Output the [x, y] coordinate of the center of the cell containing the given text.  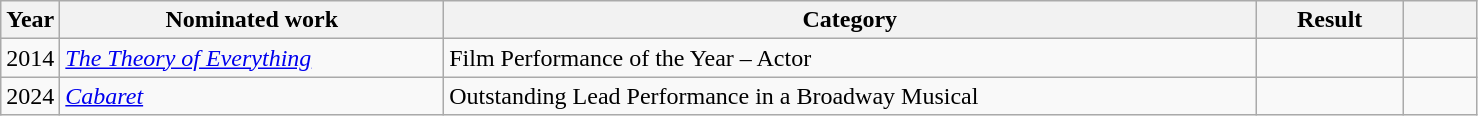
Film Performance of the Year – Actor [850, 58]
The Theory of Everything [252, 58]
Category [850, 20]
2024 [30, 96]
Cabaret [252, 96]
Year [30, 20]
Nominated work [252, 20]
Outstanding Lead Performance in a Broadway Musical [850, 96]
2014 [30, 58]
Result [1330, 20]
